Determine the [X, Y] coordinate at the center of the cell enclosing the given text.  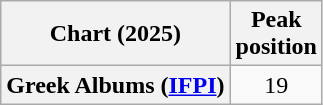
Peak position [276, 34]
Chart (2025) [116, 34]
19 [276, 85]
Greek Albums (IFPI) [116, 85]
